Identify which cell holds the provided text, then report its (x, y) central coordinate. 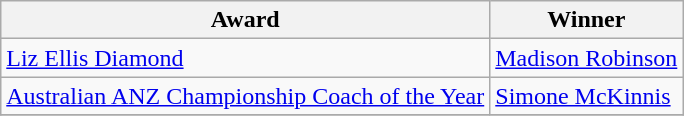
Australian ANZ Championship Coach of the Year (246, 96)
Madison Robinson (586, 58)
Liz Ellis Diamond (246, 58)
Award (246, 20)
Winner (586, 20)
Simone McKinnis (586, 96)
